Provide the [x, y] coordinate of the cell's center where the given text is located.  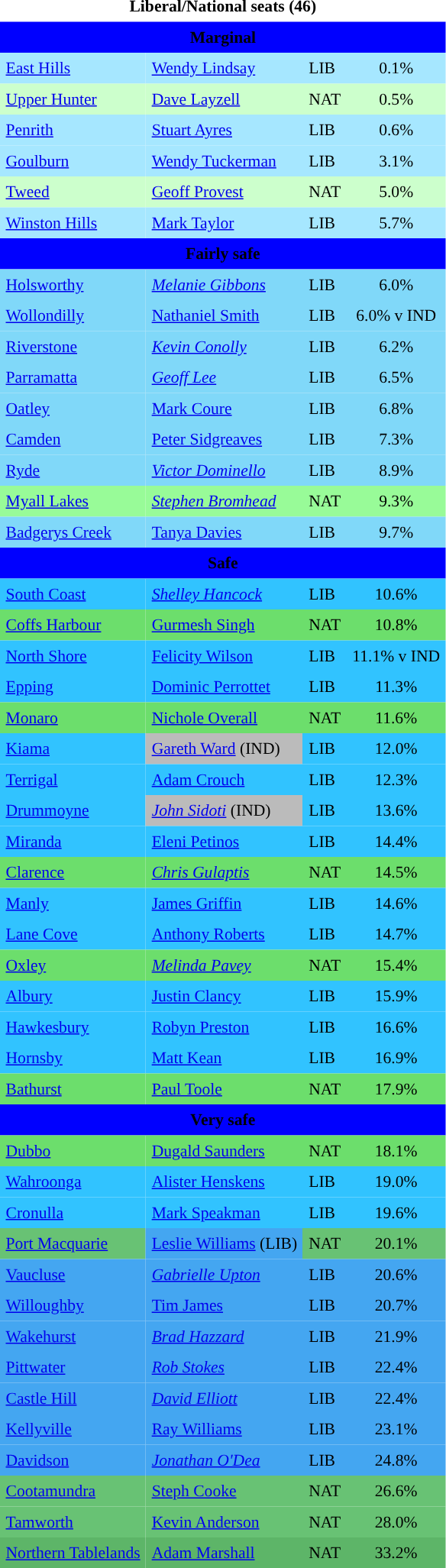
Hornsby [73, 1058]
24.8% [396, 1460]
23.1% [396, 1429]
Kevin Anderson [225, 1521]
Myall Lakes [73, 501]
Mark Coure [225, 408]
Gurmesh Singh [225, 625]
7.3% [396, 439]
Coffs Harbour [73, 625]
11.3% [396, 687]
Dave Layzell [225, 99]
Stephen Bromhead [225, 501]
Mark Speakman [225, 1212]
Holsworthy [73, 284]
Felicity Wilson [225, 655]
Manly [73, 903]
Oxley [73, 965]
Tim James [225, 1305]
Mark Taylor [225, 222]
12.0% [396, 748]
9.7% [396, 532]
Epping [73, 687]
16.9% [396, 1058]
28.0% [396, 1521]
Badgerys Creek [73, 532]
Gabrielle Upton [225, 1274]
Davidson [73, 1460]
6.0% v IND [396, 315]
17.9% [396, 1088]
Stuart Ayres [225, 130]
David Elliott [225, 1398]
Kellyville [73, 1429]
14.6% [396, 903]
Winston Hills [73, 222]
Kiama [73, 748]
5.0% [396, 192]
Alister Henskens [225, 1182]
Clarence [73, 872]
Goulburn [73, 160]
Very safe [223, 1120]
Lane Cove [73, 934]
Leslie Williams (LIB) [225, 1243]
Wahroonga [73, 1182]
Nathaniel Smith [225, 315]
Melanie Gibbons [225, 284]
Safe [223, 563]
Port Macquarie [73, 1243]
19.0% [396, 1182]
14.5% [396, 872]
Ray Williams [225, 1429]
0.6% [396, 130]
Dominic Perrottet [225, 687]
Penrith [73, 130]
26.6% [396, 1491]
6.5% [396, 377]
Gareth Ward (IND) [225, 748]
Victor Dominello [225, 470]
Adam Marshall [225, 1553]
Albury [73, 996]
East Hills [73, 68]
6.2% [396, 346]
John Sidoti (IND) [225, 810]
Justin Clancy [225, 996]
33.2% [396, 1553]
0.1% [396, 68]
Castle Hill [73, 1398]
Cootamundra [73, 1491]
Cronulla [73, 1212]
20.1% [396, 1243]
Wendy Tuckerman [225, 160]
Willoughby [73, 1305]
19.6% [396, 1212]
5.7% [396, 222]
Anthony Roberts [225, 934]
Robyn Preston [225, 1026]
12.3% [396, 779]
Miranda [73, 841]
6.0% [396, 284]
Northern Tablelands [73, 1553]
Matt Kean [225, 1058]
Brad Hazzard [225, 1336]
Adam Crouch [225, 779]
Nichole Overall [225, 717]
10.8% [396, 625]
Wollondilly [73, 315]
Chris Gulaptis [225, 872]
Dubbo [73, 1150]
Geoff Provest [225, 192]
North Shore [73, 655]
Dugald Saunders [225, 1150]
Paul Toole [225, 1088]
Rob Stokes [225, 1367]
Monaro [73, 717]
Jonathan O'Dea [225, 1460]
6.8% [396, 408]
Parramatta [73, 377]
South Coast [73, 593]
9.3% [396, 501]
11.1% v IND [396, 655]
Steph Cooke [225, 1491]
Hawkesbury [73, 1026]
20.6% [396, 1274]
Fairly safe [223, 254]
14.7% [396, 934]
Vaucluse [73, 1274]
Terrigal [73, 779]
Drummoyne [73, 810]
Riverstone [73, 346]
Wendy Lindsay [225, 68]
James Griffin [225, 903]
Kevin Conolly [225, 346]
0.5% [396, 99]
14.4% [396, 841]
Tanya Davies [225, 532]
Bathurst [73, 1088]
Upper Hunter [73, 99]
Ryde [73, 470]
15.9% [396, 996]
Tweed [73, 192]
13.6% [396, 810]
Eleni Petinos [225, 841]
Peter Sidgreaves [225, 439]
Tamworth [73, 1521]
11.6% [396, 717]
Marginal [223, 37]
8.9% [396, 470]
Wakehurst [73, 1336]
16.6% [396, 1026]
3.1% [396, 160]
Geoff Lee [225, 377]
Melinda Pavey [225, 965]
15.4% [396, 965]
20.7% [396, 1305]
Camden [73, 439]
18.1% [396, 1150]
Shelley Hancock [225, 593]
Pittwater [73, 1367]
21.9% [396, 1336]
10.6% [396, 593]
Oatley [73, 408]
